Scan for the cell matching the given text and deliver its (X, Y) coordinate at center. 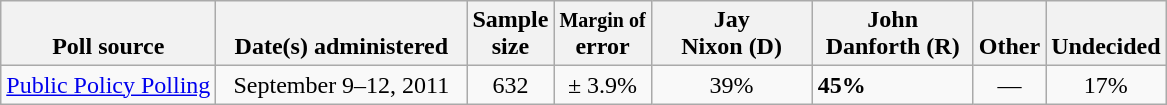
45% (892, 85)
— (1009, 85)
± 3.9% (602, 85)
Poll source (108, 34)
Samplesize (510, 34)
Date(s) administered (342, 34)
Public Policy Polling (108, 85)
39% (732, 85)
JayNixon (D) (732, 34)
JohnDanforth (R) (892, 34)
September 9–12, 2011 (342, 85)
Margin oferror (602, 34)
Undecided (1106, 34)
632 (510, 85)
17% (1106, 85)
Other (1009, 34)
